Provide the [X, Y] coordinate of the cell's center where the given text is located.  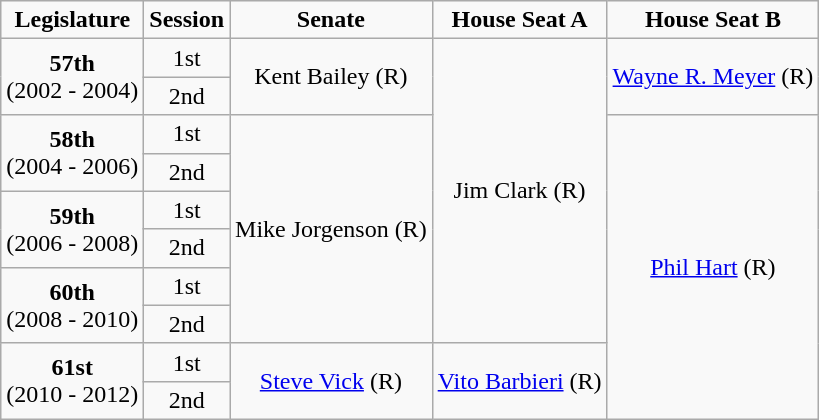
Vito Barbieri (R) [520, 381]
Session [187, 20]
60th (2008 - 2010) [72, 305]
Senate [332, 20]
Wayne R. Meyer (R) [713, 77]
Kent Bailey (R) [332, 77]
58th (2004 - 2006) [72, 153]
House Seat B [713, 20]
59th (2006 - 2008) [72, 229]
Legislature [72, 20]
Phil Hart (R) [713, 267]
Jim Clark (R) [520, 191]
61st (2010 - 2012) [72, 381]
57th (2002 - 2004) [72, 77]
House Seat A [520, 20]
Steve Vick (R) [332, 381]
Mike Jorgenson (R) [332, 229]
